Identify which cell holds the provided text, then report its [X, Y] central coordinate. 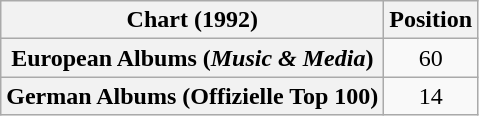
European Albums (Music & Media) [192, 58]
Chart (1992) [192, 20]
14 [431, 96]
Position [431, 20]
German Albums (Offizielle Top 100) [192, 96]
60 [431, 58]
